Identify which cell holds the provided text, then report its (x, y) central coordinate. 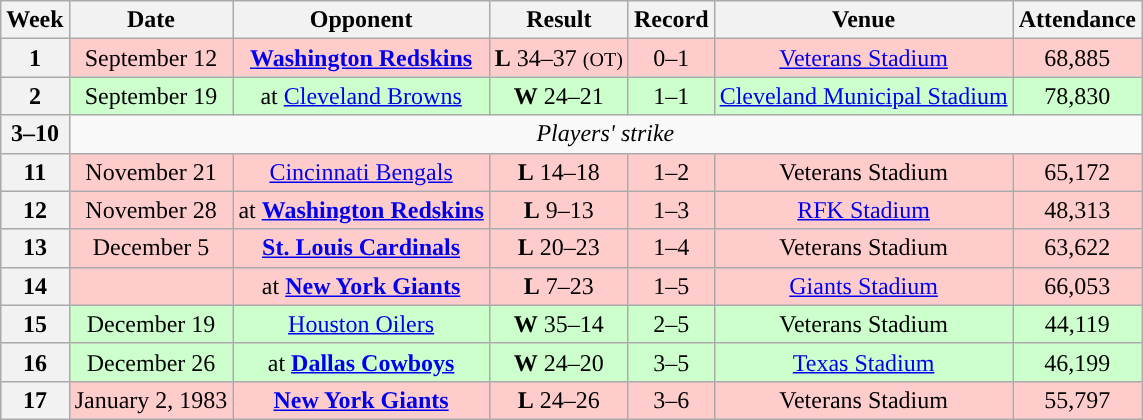
1–3 (671, 210)
46,199 (1077, 362)
68,885 (1077, 58)
3–10 (35, 134)
78,830 (1077, 96)
65,172 (1077, 172)
December 19 (151, 324)
November 28 (151, 210)
December 26 (151, 362)
Giants Stadium (864, 286)
W 24–21 (558, 96)
15 (35, 324)
Attendance (1077, 20)
2 (35, 96)
12 (35, 210)
RFK Stadium (864, 210)
December 5 (151, 248)
at New York Giants (361, 286)
Cincinnati Bengals (361, 172)
1–4 (671, 248)
at Dallas Cowboys (361, 362)
14 (35, 286)
0–1 (671, 58)
W 35–14 (558, 324)
September 19 (151, 96)
66,053 (1077, 286)
L 9–13 (558, 210)
3–6 (671, 400)
Opponent (361, 20)
Record (671, 20)
1–2 (671, 172)
48,313 (1077, 210)
Houston Oilers (361, 324)
17 (35, 400)
January 2, 1983 (151, 400)
1–5 (671, 286)
November 21 (151, 172)
3–5 (671, 362)
16 (35, 362)
13 (35, 248)
Result (558, 20)
L 14–18 (558, 172)
2–5 (671, 324)
Venue (864, 20)
St. Louis Cardinals (361, 248)
Texas Stadium (864, 362)
Cleveland Municipal Stadium (864, 96)
L 24–26 (558, 400)
Week (35, 20)
Date (151, 20)
Players' strike (605, 134)
at Washington Redskins (361, 210)
1–1 (671, 96)
L 20–23 (558, 248)
1 (35, 58)
New York Giants (361, 400)
L 7–23 (558, 286)
55,797 (1077, 400)
September 12 (151, 58)
Washington Redskins (361, 58)
44,119 (1077, 324)
L 34–37 (OT) (558, 58)
11 (35, 172)
63,622 (1077, 248)
W 24–20 (558, 362)
at Cleveland Browns (361, 96)
